Return [x, y] of the center of cell containing provided text 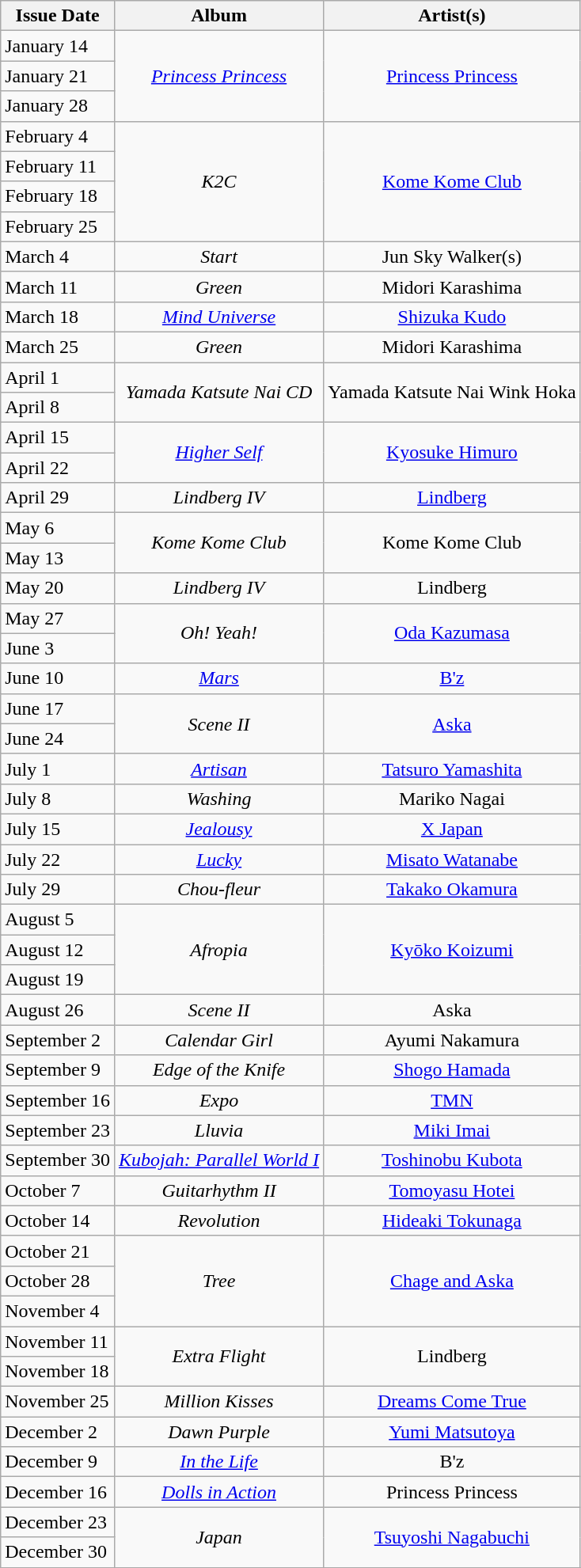
April 8 [58, 408]
Lluvia [218, 1130]
TMN [452, 1100]
Album [218, 16]
May 13 [58, 558]
K2C [218, 181]
June 24 [58, 738]
Kyosuke Himuro [452, 453]
September 23 [58, 1130]
October 14 [58, 1221]
Revolution [218, 1221]
March 11 [58, 287]
Issue Date [58, 16]
February 18 [58, 196]
Takako Okamura [452, 890]
September 30 [58, 1160]
September 2 [58, 1040]
January 21 [58, 76]
May 6 [58, 528]
Kubojah: Parallel World I [218, 1160]
November 18 [58, 1372]
Mind Universe [218, 317]
Yamada Katsute Nai Wink Hoka [452, 393]
December 2 [58, 1432]
January 14 [58, 46]
August 5 [58, 920]
Mars [218, 678]
December 30 [58, 1552]
Chou-fleur [218, 890]
Guitarhythm II [218, 1190]
Washing [218, 799]
April 22 [58, 468]
Oda Kazumasa [452, 633]
March 25 [58, 347]
July 15 [58, 829]
November 4 [58, 1311]
Lucky [218, 859]
Shizuka Kudo [452, 317]
April 1 [58, 378]
Japan [218, 1537]
December 9 [58, 1462]
Start [218, 256]
Oh! Yeah! [218, 633]
Tree [218, 1281]
Yumi Matsutoya [452, 1432]
April 29 [58, 498]
July 1 [58, 769]
August 19 [58, 980]
Misato Watanabe [452, 859]
Miki Imai [452, 1130]
October 28 [58, 1281]
X Japan [452, 829]
Yamada Katsute Nai CD [218, 393]
Calendar Girl [218, 1040]
June 3 [58, 648]
Kyōko Koizumi [452, 950]
February 25 [58, 226]
August 12 [58, 950]
January 28 [58, 106]
Artisan [218, 769]
Jealousy [218, 829]
Hideaki Tokunaga [452, 1221]
Higher Self [218, 453]
Jun Sky Walker(s) [452, 256]
Mariko Nagai [452, 799]
September 9 [58, 1070]
December 23 [58, 1522]
July 29 [58, 890]
Dreams Come True [452, 1402]
May 20 [58, 588]
July 8 [58, 799]
March 4 [58, 256]
March 18 [58, 317]
Chage and Aska [452, 1281]
Dolls in Action [218, 1492]
In the Life [218, 1462]
Artist(s) [452, 16]
Tomoyasu Hotei [452, 1190]
Ayumi Nakamura [452, 1040]
April 15 [58, 438]
Afropia [218, 950]
Tatsuro Yamashita [452, 769]
Shogo Hamada [452, 1070]
Edge of the Knife [218, 1070]
Extra Flight [218, 1357]
July 22 [58, 859]
October 21 [58, 1251]
February 11 [58, 166]
November 11 [58, 1342]
June 17 [58, 708]
Million Kisses [218, 1402]
May 27 [58, 618]
Dawn Purple [218, 1432]
November 25 [58, 1402]
Expo [218, 1100]
Toshinobu Kubota [452, 1160]
September 16 [58, 1100]
October 7 [58, 1190]
February 4 [58, 136]
Tsuyoshi Nagabuchi [452, 1537]
June 10 [58, 678]
December 16 [58, 1492]
August 26 [58, 1010]
